Return [x, y] of the center of cell containing provided text 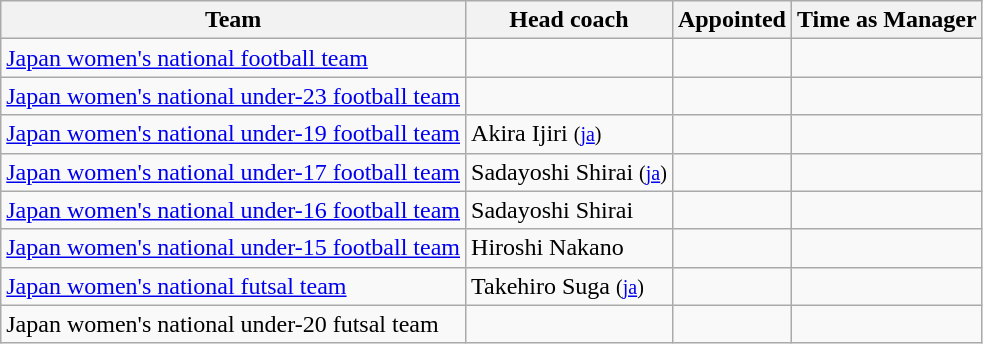
Japan women's national under-16 football team [234, 210]
Japan women's national futsal team [234, 286]
Sadayoshi Shirai [570, 210]
Time as Manager [888, 20]
Appointed [732, 20]
Head coach [570, 20]
Japan women's national football team [234, 58]
Akira Ijiri (ja) [570, 134]
Team [234, 20]
Japan women's national under-17 football team [234, 172]
Japan women's national under-19 football team [234, 134]
Sadayoshi Shirai (ja) [570, 172]
Japan women's national under-23 football team [234, 96]
Japan women's national under-20 futsal team [234, 324]
Takehiro Suga (ja) [570, 286]
Hiroshi Nakano [570, 248]
Japan women's national under-15 football team [234, 248]
